Provide the [x, y] coordinate of the cell's center where the given text is located.  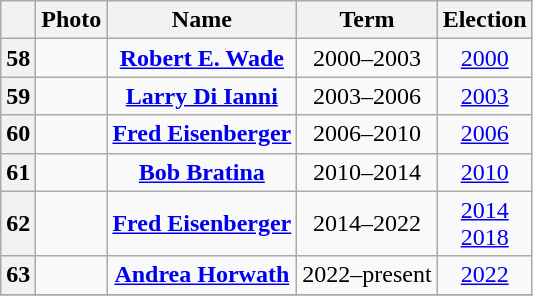
2006–2010 [367, 134]
63 [18, 275]
2022–present [367, 275]
58 [18, 58]
2006 [484, 134]
2000 [484, 58]
2014–2022 [367, 224]
61 [18, 172]
Larry Di Ianni [202, 96]
Election [484, 20]
59 [18, 96]
2003–2006 [367, 96]
Photo [72, 20]
2010 [484, 172]
2010–2014 [367, 172]
62 [18, 224]
2003 [484, 96]
2000–2003 [367, 58]
2022 [484, 275]
Andrea Horwath [202, 275]
20142018 [484, 224]
Bob Bratina [202, 172]
Robert E. Wade [202, 58]
Name [202, 20]
60 [18, 134]
Term [367, 20]
